Find where the given text appears and provide that cell's center as [X, Y] coordinate. 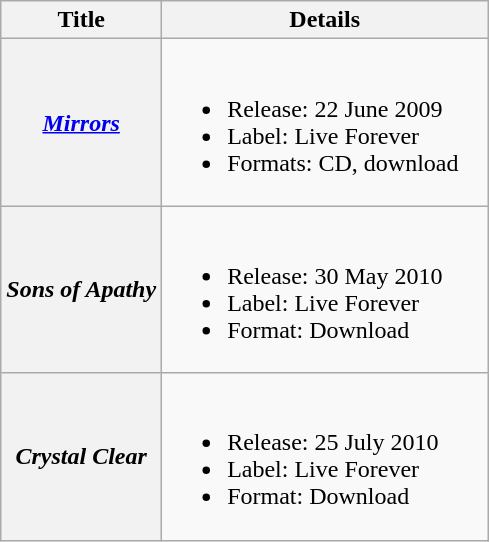
Release: 22 June 2009Label: Live ForeverFormats: CD, download [325, 122]
Release: 30 May 2010Label: Live ForeverFormat: Download [325, 290]
Title [82, 20]
Mirrors [82, 122]
Sons of Apathy [82, 290]
Crystal Clear [82, 456]
Release: 25 July 2010Label: Live ForeverFormat: Download [325, 456]
Details [325, 20]
